Output the (X, Y) coordinate of the center of the cell containing the given text.  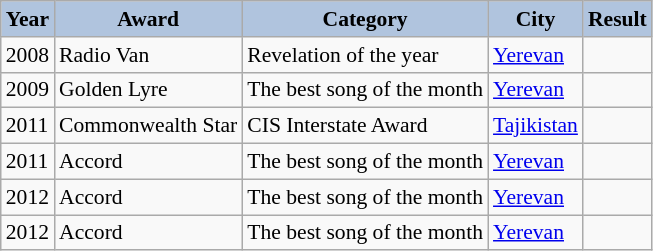
Award (148, 19)
Year (28, 19)
Radio Van (148, 55)
2008 (28, 55)
Result (618, 19)
CIS Interstate Award (365, 126)
Revelation of the year (365, 55)
Golden Lyre (148, 90)
Category (365, 19)
2009 (28, 90)
Tajikistan (536, 126)
Commonwealth Star (148, 126)
City (536, 19)
